Find where the given text appears and provide that cell's center as (x, y) coordinate. 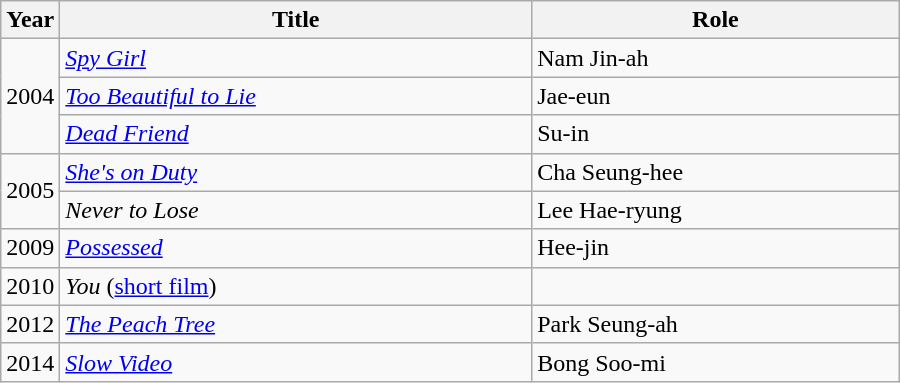
Su-in (716, 134)
Dead Friend (296, 134)
Nam Jin-ah (716, 58)
She's on Duty (296, 172)
Year (30, 20)
2010 (30, 286)
2004 (30, 96)
2014 (30, 362)
2005 (30, 191)
Hee-jin (716, 248)
Lee Hae-ryung (716, 210)
Spy Girl (296, 58)
Slow Video (296, 362)
Jae-eun (716, 96)
Park Seung-ah (716, 324)
Bong Soo-mi (716, 362)
You (short film) (296, 286)
Title (296, 20)
Cha Seung-hee (716, 172)
Possessed (296, 248)
The Peach Tree (296, 324)
2009 (30, 248)
Role (716, 20)
Never to Lose (296, 210)
Too Beautiful to Lie (296, 96)
2012 (30, 324)
